Pinpoint the cell where the given text exists, returning its [X, Y] midpoint coordinate. 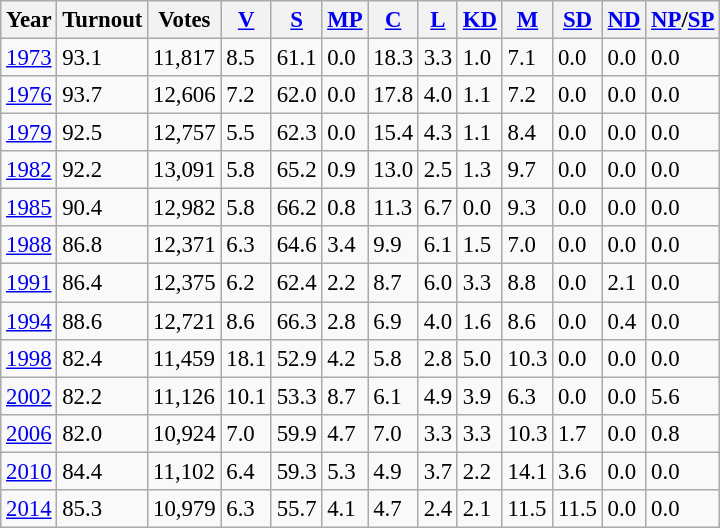
2.4 [438, 509]
9.7 [527, 170]
M [527, 20]
6.0 [438, 283]
64.6 [296, 245]
61.1 [296, 58]
6.7 [438, 208]
62.0 [296, 95]
14.1 [527, 471]
18.3 [393, 58]
13,091 [184, 170]
MP [345, 20]
82.0 [102, 433]
3.9 [480, 396]
10.1 [246, 396]
11,102 [184, 471]
1982 [29, 170]
4.1 [345, 509]
62.4 [296, 283]
66.2 [296, 208]
53.3 [296, 396]
8.5 [246, 58]
1.0 [480, 58]
82.2 [102, 396]
9.3 [527, 208]
3.4 [345, 245]
59.9 [296, 433]
1973 [29, 58]
8.8 [527, 283]
6.4 [246, 471]
86.4 [102, 283]
12,371 [184, 245]
1985 [29, 208]
17.8 [393, 95]
92.5 [102, 133]
1976 [29, 95]
93.1 [102, 58]
2006 [29, 433]
1979 [29, 133]
84.4 [102, 471]
2010 [29, 471]
12,757 [184, 133]
7.1 [527, 58]
88.6 [102, 321]
1991 [29, 283]
90.4 [102, 208]
1.3 [480, 170]
0.9 [345, 170]
V [246, 20]
2014 [29, 509]
5.6 [683, 396]
12,721 [184, 321]
10,979 [184, 509]
1998 [29, 358]
10,924 [184, 433]
SD [578, 20]
5.5 [246, 133]
11,459 [184, 358]
4.2 [345, 358]
11,126 [184, 396]
52.9 [296, 358]
Year [29, 20]
18.1 [246, 358]
1.5 [480, 245]
5.3 [345, 471]
8.4 [527, 133]
NP/SP [683, 20]
3.7 [438, 471]
5.0 [480, 358]
1994 [29, 321]
9.9 [393, 245]
2002 [29, 396]
62.3 [296, 133]
KD [480, 20]
93.7 [102, 95]
1.7 [578, 433]
L [438, 20]
1988 [29, 245]
12,982 [184, 208]
2.5 [438, 170]
12,606 [184, 95]
55.7 [296, 509]
6.9 [393, 321]
3.6 [578, 471]
92.2 [102, 170]
6.2 [246, 283]
C [393, 20]
65.2 [296, 170]
11,817 [184, 58]
12,375 [184, 283]
Votes [184, 20]
86.8 [102, 245]
59.3 [296, 471]
11.3 [393, 208]
85.3 [102, 509]
ND [624, 20]
Turnout [102, 20]
0.4 [624, 321]
66.3 [296, 321]
15.4 [393, 133]
4.3 [438, 133]
82.4 [102, 358]
S [296, 20]
1.6 [480, 321]
13.0 [393, 170]
